Detect which cell encompasses the target text, then output its (X, Y) center coordinate. 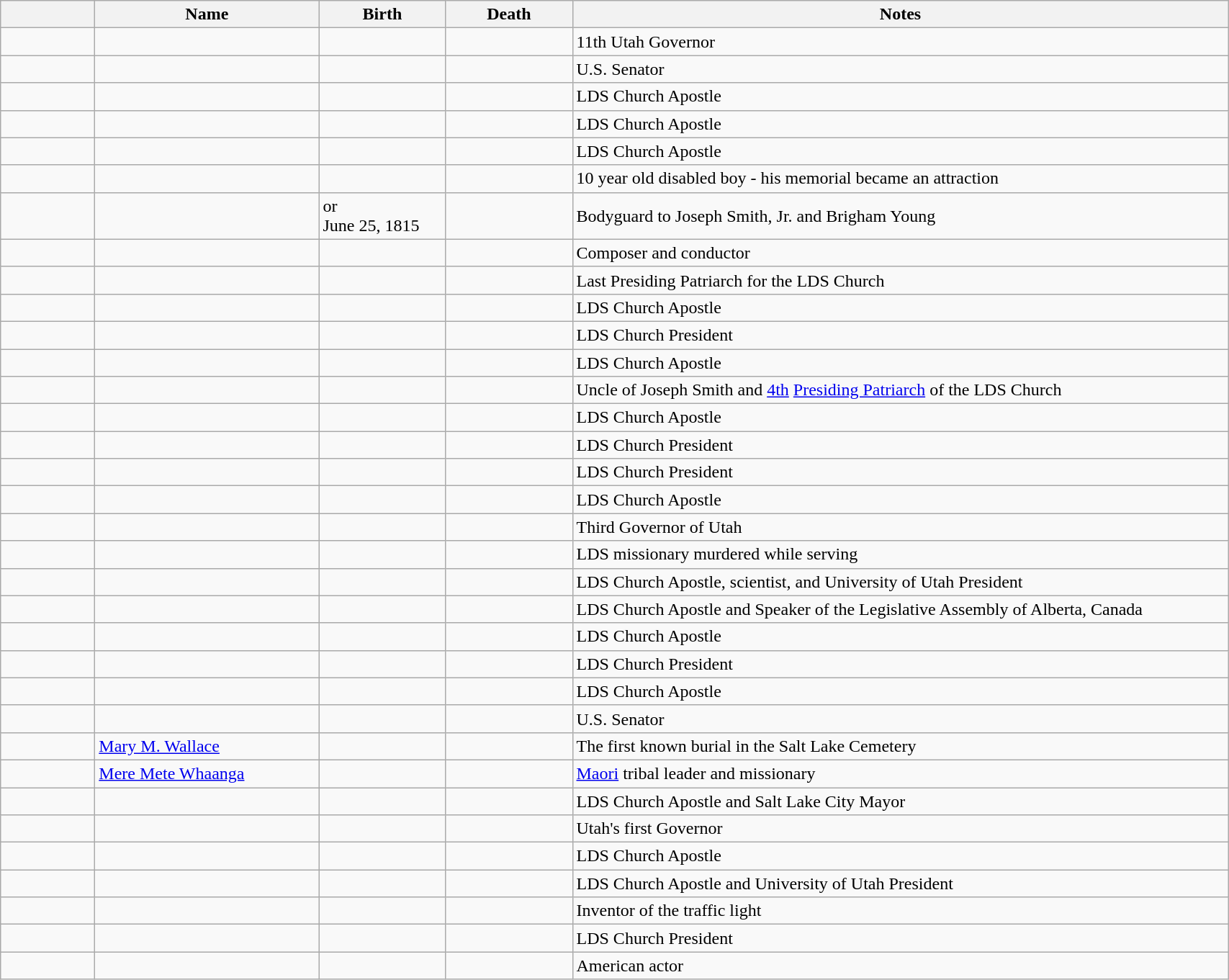
Inventor of the traffic light (900, 911)
Mary M. Wallace (207, 746)
Third Governor of Utah (900, 527)
Composer and conductor (900, 253)
Uncle of Joseph Smith and 4th Presiding Patriarch of the LDS Church (900, 390)
LDS missionary murdered while serving (900, 554)
10 year old disabled boy - his memorial became an attraction (900, 179)
Name (207, 14)
LDS Church Apostle and Salt Lake City Mayor (900, 801)
Birth (382, 14)
Notes (900, 14)
The first known burial in the Salt Lake Cemetery (900, 746)
Bodyguard to Joseph Smith, Jr. and Brigham Young (900, 216)
American actor (900, 966)
Death (509, 14)
Last Presiding Patriarch for the LDS Church (900, 280)
Maori tribal leader and missionary (900, 773)
11th Utah Governor (900, 42)
orJune 25, 1815 (382, 216)
Mere Mete Whaanga (207, 773)
LDS Church Apostle and University of Utah President (900, 884)
LDS Church Apostle and Speaker of the Legislative Assembly of Alberta, Canada (900, 609)
LDS Church Apostle, scientist, and University of Utah President (900, 582)
Utah's first Governor (900, 829)
